Determine the [X, Y] coordinate at the center of the cell enclosing the given text.  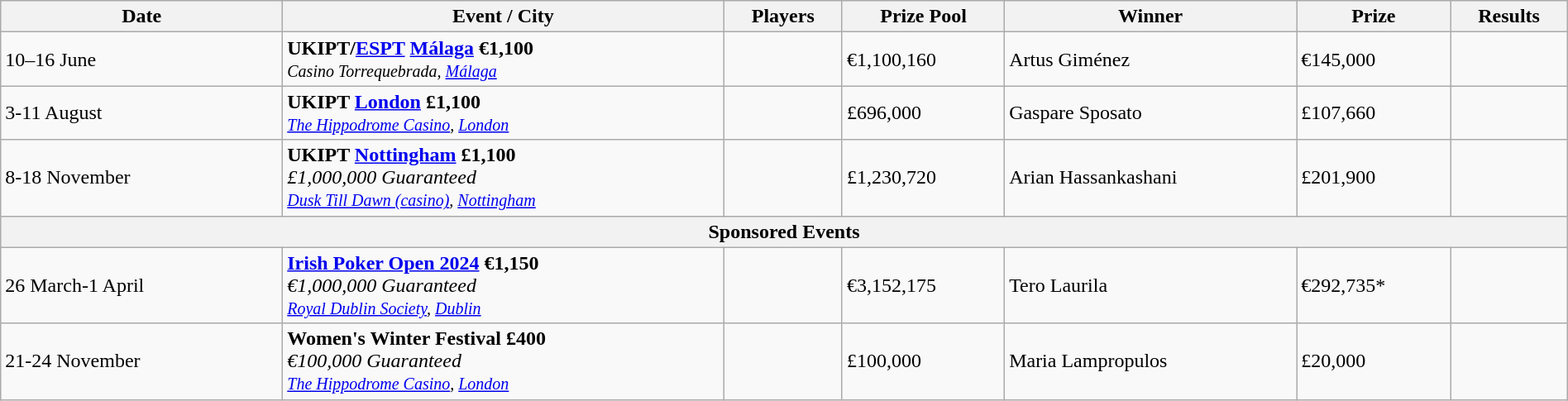
Event / City [503, 17]
UKIPT/ESPT Málaga €1,100Casino Torrequebrada, Málaga [503, 60]
Women's Winter Festival £400€100,000 GuaranteedThe Hippodrome Casino, London [503, 361]
Sponsored Events [784, 232]
Players [782, 17]
3-11 August [142, 112]
Prize Pool [923, 17]
Results [1508, 17]
£696,000 [923, 112]
£201,900 [1374, 178]
£107,660 [1374, 112]
Date [142, 17]
Prize [1374, 17]
€1,100,160 [923, 60]
UKIPT London £1,100The Hippodrome Casino, London [503, 112]
Tero Laurila [1151, 285]
Irish Poker Open 2024 €1,150€1,000,000 GuaranteedRoyal Dublin Society, Dublin [503, 285]
£20,000 [1374, 361]
UKIPT Nottingham £1,100£1,000,000 GuaranteedDusk Till Dawn (casino), Nottingham [503, 178]
£100,000 [923, 361]
Arian Hassankashani [1151, 178]
Winner [1151, 17]
Artus Giménez [1151, 60]
8-18 November [142, 178]
Gaspare Sposato [1151, 112]
Maria Lampropulos [1151, 361]
26 March-1 April [142, 285]
€145,000 [1374, 60]
€292,735* [1374, 285]
£1,230,720 [923, 178]
21-24 November [142, 361]
€3,152,175 [923, 285]
10–16 June [142, 60]
